Search for the cell housing the specified text and yield its [x, y] center coordinate. 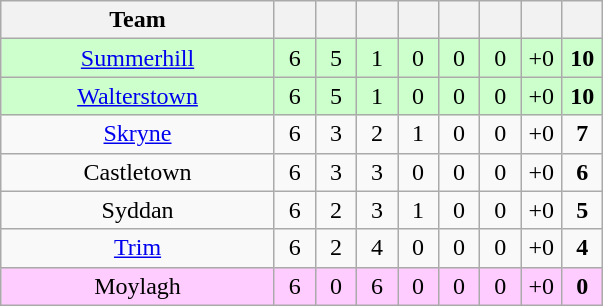
Skryne [138, 134]
7 [582, 134]
Castletown [138, 172]
Moylagh [138, 286]
Walterstown [138, 96]
Summerhill [138, 58]
Syddan [138, 210]
Team [138, 20]
Trim [138, 248]
